Return [X, Y] of the center of cell containing provided text 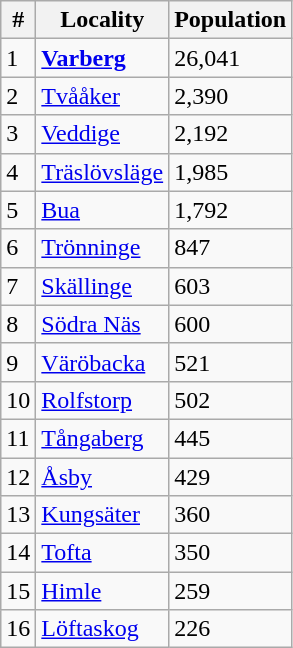
2,192 [230, 134]
4 [18, 172]
7 [18, 286]
2 [18, 96]
13 [18, 515]
Träslövsläge [102, 172]
Bua [102, 210]
Tångaberg [102, 438]
12 [18, 477]
Kungsäter [102, 515]
Löftaskog [102, 629]
445 [230, 438]
Väröbacka [102, 362]
8 [18, 324]
429 [230, 477]
2,390 [230, 96]
Trönninge [102, 248]
Population [230, 20]
1,792 [230, 210]
Tofta [102, 553]
26,041 [230, 58]
15 [18, 591]
3 [18, 134]
502 [230, 400]
Rolfstorp [102, 400]
521 [230, 362]
Varberg [102, 58]
Himle [102, 591]
Södra Näs [102, 324]
360 [230, 515]
226 [230, 629]
6 [18, 248]
Skällinge [102, 286]
Tvååker [102, 96]
16 [18, 629]
1,985 [230, 172]
11 [18, 438]
603 [230, 286]
Åsby [102, 477]
10 [18, 400]
14 [18, 553]
350 [230, 553]
# [18, 20]
259 [230, 591]
Locality [102, 20]
5 [18, 210]
1 [18, 58]
847 [230, 248]
600 [230, 324]
9 [18, 362]
Veddige [102, 134]
